Provide the (x, y) coordinate of the cell's center where the given text is located.  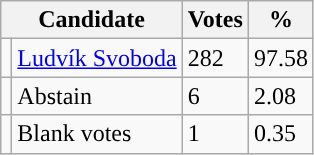
Votes (215, 20)
Candidate (92, 20)
Blank votes (97, 134)
Abstain (97, 96)
6 (215, 96)
2.08 (280, 96)
0.35 (280, 134)
282 (215, 58)
97.58 (280, 58)
1 (215, 134)
Ludvík Svoboda (97, 58)
% (280, 20)
